Extract the [x, y] coordinate from the center of the cell holding the provided text.  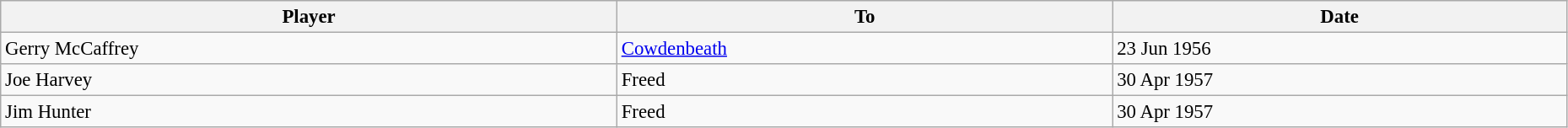
Date [1339, 17]
Jim Hunter [309, 112]
23 Jun 1956 [1339, 49]
Gerry McCaffrey [309, 49]
Cowdenbeath [865, 49]
Joe Harvey [309, 80]
To [865, 17]
Player [309, 17]
